For the text-containing cell, return its midpoint in [X, Y] coordinate format. 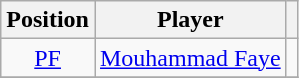
Player [190, 20]
Position [48, 20]
Mouhammad Faye [190, 58]
PF [48, 58]
